Identify which cell holds the provided text, then report its (x, y) central coordinate. 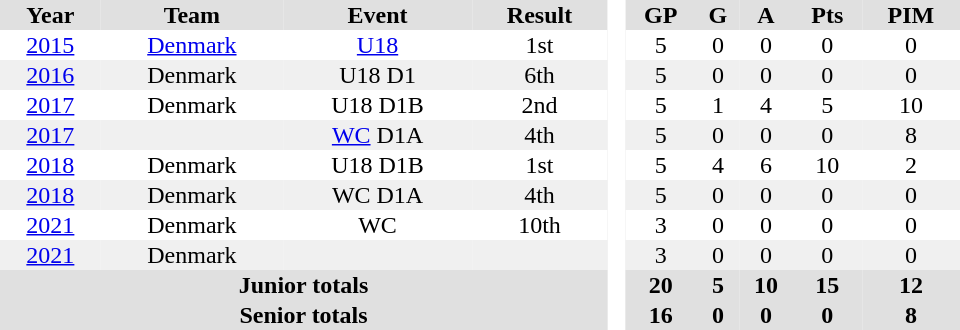
10th (540, 225)
2015 (50, 45)
Result (540, 15)
A (766, 15)
GP (661, 15)
G (718, 15)
Pts (828, 15)
6 (766, 165)
2 (911, 165)
PIM (911, 15)
6th (540, 75)
2016 (50, 75)
15 (828, 285)
16 (661, 315)
Year (50, 15)
1 (718, 105)
2nd (540, 105)
WC (378, 225)
12 (911, 285)
Team (192, 15)
U18 (378, 45)
Junior totals (304, 285)
Event (378, 15)
20 (661, 285)
Senior totals (304, 315)
U18 D1 (378, 75)
